Pinpoint the cell where the given text exists, returning its [X, Y] midpoint coordinate. 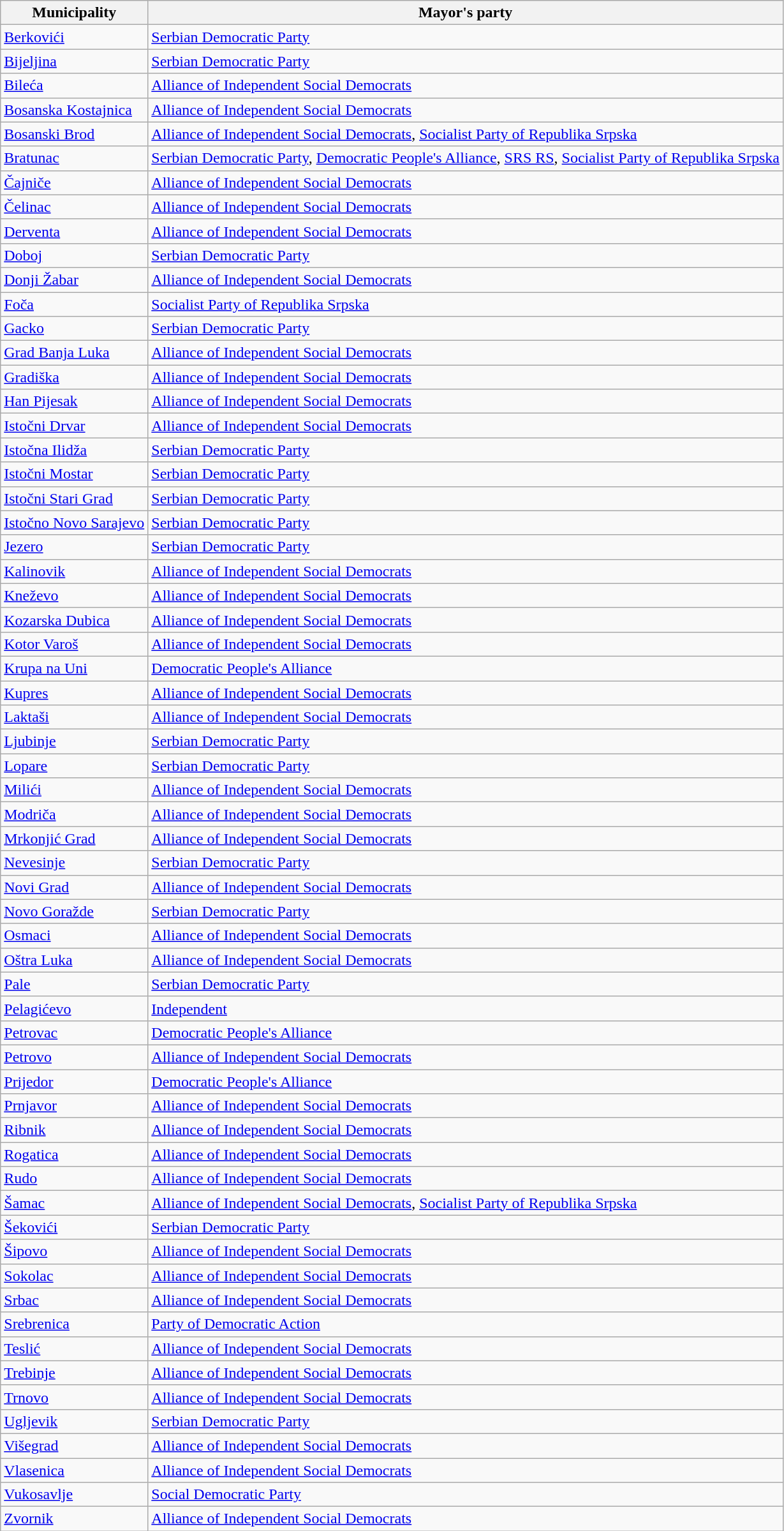
Krupa na Uni [74, 668]
Teslić [74, 1348]
Independent [466, 1008]
Trnovo [74, 1397]
Ugljevik [74, 1421]
Novo Goražde [74, 911]
Serbian Democratic Party, Democratic People's Alliance, SRS RS, Socialist Party of Republika Srpska [466, 158]
Bijeljina [74, 61]
Pelagićevo [74, 1008]
Srebrenica [74, 1324]
Istočni Mostar [74, 474]
Istočni Drvar [74, 426]
Trebinje [74, 1373]
Kneževo [74, 595]
Zvornik [74, 1519]
Čajniče [74, 183]
Sokolac [74, 1276]
Donji Žabar [74, 280]
Bileća [74, 86]
Kozarska Dubica [74, 620]
Foča [74, 304]
Bosanska Kostajnica [74, 110]
Čelinac [74, 207]
Osmaci [74, 936]
Gradiška [74, 377]
Modriča [74, 814]
Petrovac [74, 1033]
Party of Democratic Action [466, 1324]
Lopare [74, 766]
Doboj [74, 255]
Laktaši [74, 717]
Jezero [74, 547]
Berkovići [74, 37]
Derventa [74, 231]
Prnjavor [74, 1106]
Kupres [74, 692]
Istočni Stari Grad [74, 498]
Višegrad [74, 1445]
Rudo [74, 1179]
Novi Grad [74, 887]
Prijedor [74, 1082]
Šekovići [74, 1227]
Mrkonjić Grad [74, 839]
Han Pijesak [74, 401]
Šipovo [74, 1251]
Grad Banja Luka [74, 353]
Kalinovik [74, 571]
Mayor's party [466, 13]
Oštra Luka [74, 960]
Milići [74, 790]
Petrovo [74, 1057]
Socialist Party of Republika Srpska [466, 304]
Municipality [74, 13]
Istočna Ilidža [74, 450]
Social Democratic Party [466, 1495]
Nevesinje [74, 863]
Vlasenica [74, 1470]
Istočno Novo Sarajevo [74, 523]
Bratunac [74, 158]
Vukosavlje [74, 1495]
Srbac [74, 1300]
Šamac [74, 1203]
Ribnik [74, 1130]
Kotor Varoš [74, 644]
Ljubinje [74, 742]
Pale [74, 984]
Bosanski Brod [74, 134]
Gacko [74, 329]
Rogatica [74, 1154]
